Detect which cell encompasses the target text, then output its [x, y] center coordinate. 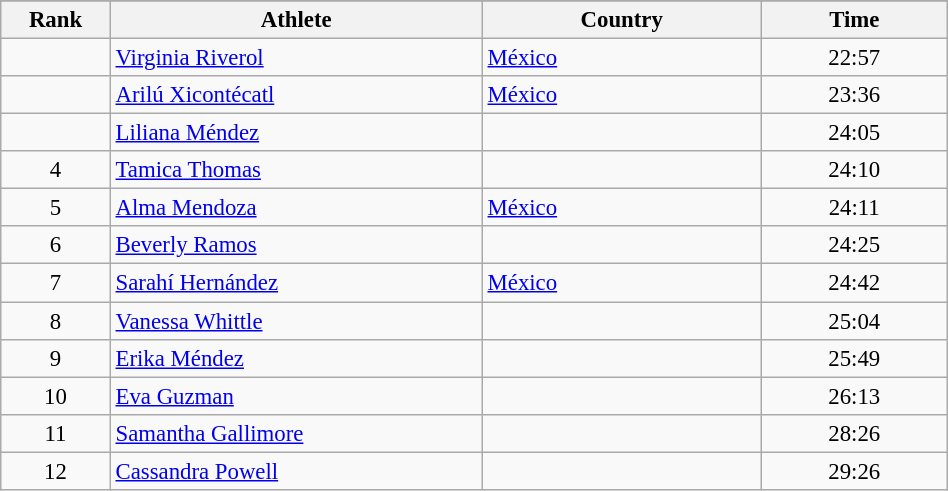
4 [56, 170]
Erika Méndez [296, 358]
Arilú Xicontécatl [296, 95]
5 [56, 208]
Country [622, 20]
Sarahí Hernández [296, 283]
7 [56, 283]
11 [56, 433]
Cassandra Powell [296, 471]
Eva Guzman [296, 396]
Tamica Thomas [296, 170]
6 [56, 245]
26:13 [854, 396]
24:25 [854, 245]
24:42 [854, 283]
24:11 [854, 208]
9 [56, 358]
12 [56, 471]
24:05 [854, 133]
Rank [56, 20]
Liliana Méndez [296, 133]
23:36 [854, 95]
Alma Mendoza [296, 208]
10 [56, 396]
Virginia Riverol [296, 58]
Time [854, 20]
24:10 [854, 170]
28:26 [854, 433]
25:49 [854, 358]
Samantha Gallimore [296, 433]
Beverly Ramos [296, 245]
22:57 [854, 58]
29:26 [854, 471]
8 [56, 321]
Athlete [296, 20]
25:04 [854, 321]
Vanessa Whittle [296, 321]
